Return the (X, Y) coordinate for the center point of the cell that contains the specified text.  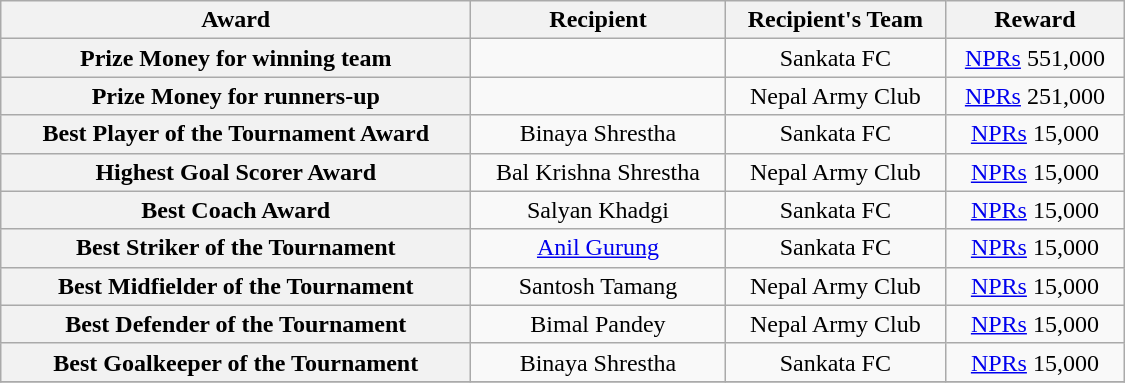
Prize Money for runners-up (236, 96)
NPRs 551,000 (1036, 58)
Bimal Pandey (598, 324)
Prize Money for winning team (236, 58)
Best Coach Award (236, 210)
Best Goalkeeper of the Tournament (236, 362)
Best Defender of the Tournament (236, 324)
Reward (1036, 20)
Anil Gurung (598, 248)
Salyan Khadgi (598, 210)
Award (236, 20)
Best Midfielder of the Tournament (236, 286)
Recipient's Team (835, 20)
Santosh Tamang (598, 286)
Best Player of the Tournament Award (236, 134)
NPRs 251,000 (1036, 96)
Recipient (598, 20)
Highest Goal Scorer Award (236, 172)
Bal Krishna Shrestha (598, 172)
Best Striker of the Tournament (236, 248)
